Pinpoint the cell where the given text exists, returning its (X, Y) midpoint coordinate. 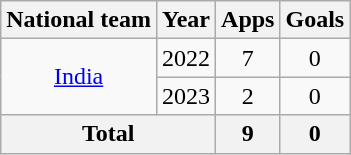
9 (248, 134)
7 (248, 58)
2022 (186, 58)
2 (248, 96)
2023 (186, 96)
Goals (315, 20)
Year (186, 20)
Total (108, 134)
National team (79, 20)
India (79, 77)
Apps (248, 20)
